Output the [X, Y] coordinate of the center of the cell containing the given text.  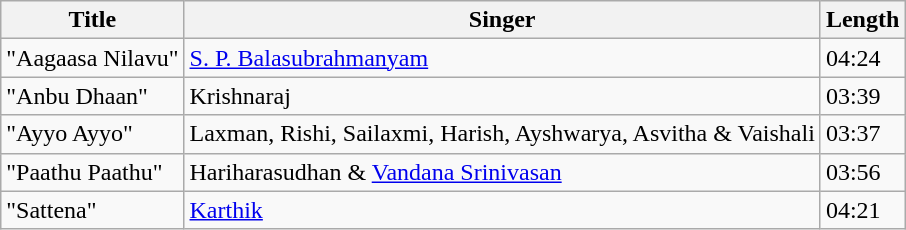
03:39 [862, 96]
04:21 [862, 210]
03:37 [862, 134]
Length [862, 20]
Karthik [502, 210]
"Sattena" [92, 210]
S. P. Balasubrahmanyam [502, 58]
"Anbu Dhaan" [92, 96]
Title [92, 20]
Singer [502, 20]
"Ayyo Ayyo" [92, 134]
03:56 [862, 172]
"Paathu Paathu" [92, 172]
"Aagaasa Nilavu" [92, 58]
04:24 [862, 58]
Laxman, Rishi, Sailaxmi, Harish, Ayshwarya, Asvitha & Vaishali [502, 134]
Hariharasudhan & Vandana Srinivasan [502, 172]
Krishnaraj [502, 96]
